Capture the cell that displays the provided text and extract its [x, y] central coordinate. 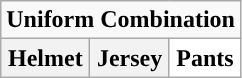
Uniform Combination [121, 20]
Jersey [130, 58]
Pants [204, 58]
Helmet [46, 58]
